Determine the [X, Y] coordinate at the center of the cell enclosing the given text.  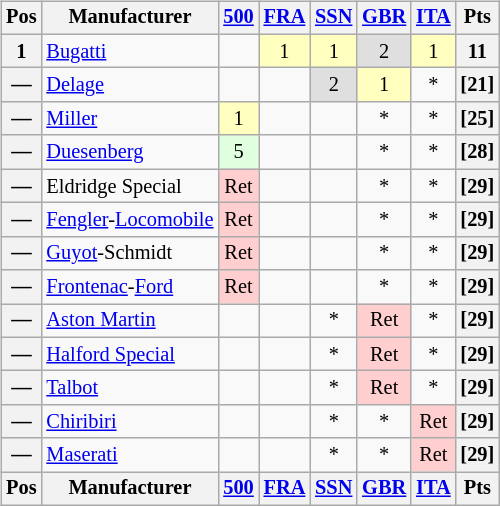
[28] [478, 152]
5 [238, 152]
Guyot-Schmidt [130, 253]
Talbot [130, 388]
Fengler-Locomobile [130, 220]
Duesenberg [130, 152]
[21] [478, 85]
Bugatti [130, 51]
Delage [130, 85]
Eldridge Special [130, 186]
11 [478, 51]
Chiribiri [130, 422]
Aston Martin [130, 321]
Frontenac-Ford [130, 287]
Halford Special [130, 354]
Maserati [130, 455]
Miller [130, 119]
[25] [478, 119]
